Extract the [X, Y] coordinate from the center of the cell holding the provided text.  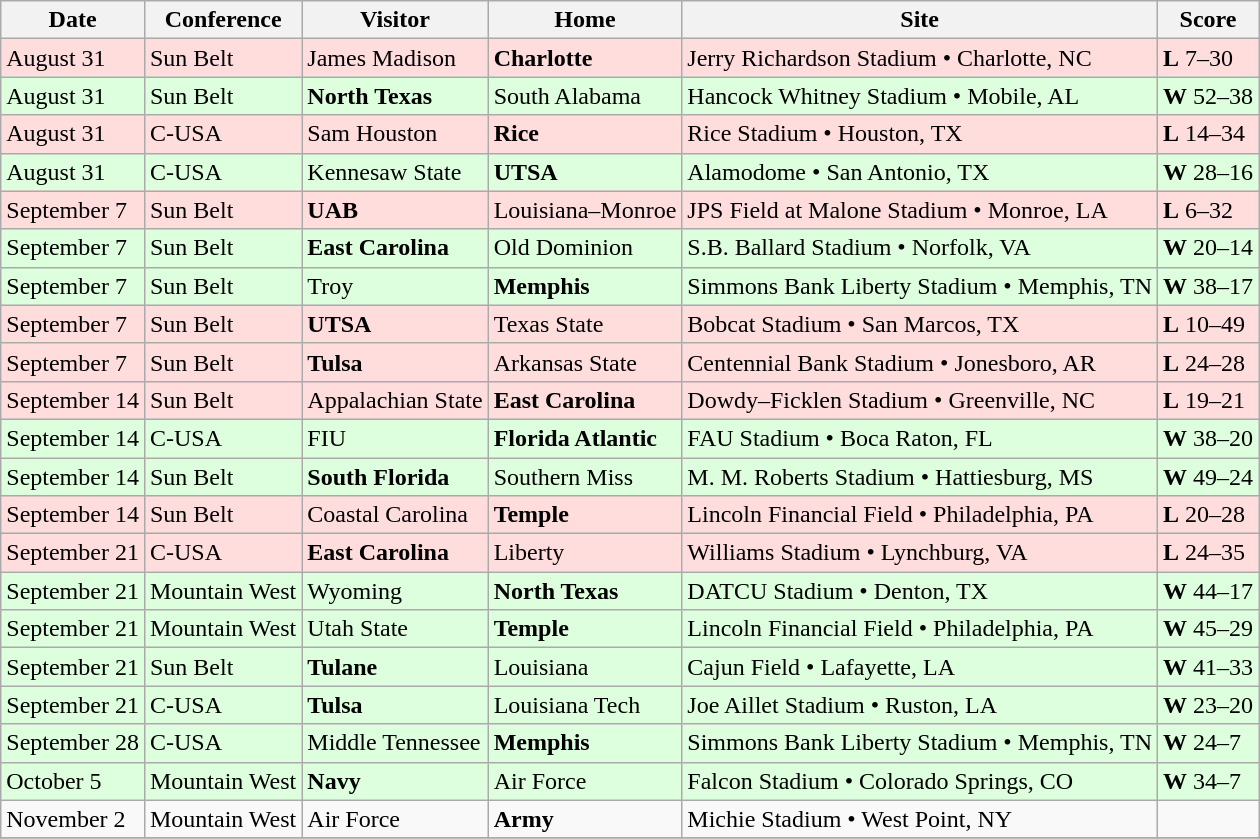
Falcon Stadium • Colorado Springs, CO [920, 781]
L 19–21 [1208, 400]
W 41–33 [1208, 667]
W 34–7 [1208, 781]
Middle Tennessee [395, 743]
W 38–17 [1208, 286]
Old Dominion [585, 248]
November 2 [73, 819]
Date [73, 20]
Dowdy–Ficklen Stadium • Greenville, NC [920, 400]
L 6–32 [1208, 210]
Coastal Carolina [395, 515]
Florida Atlantic [585, 438]
Score [1208, 20]
W 23–20 [1208, 705]
L 14–34 [1208, 134]
JPS Field at Malone Stadium • Monroe, LA [920, 210]
Rice Stadium • Houston, TX [920, 134]
Rice [585, 134]
Louisiana [585, 667]
L 10–49 [1208, 324]
FIU [395, 438]
South Florida [395, 477]
Alamodome • San Antonio, TX [920, 172]
Navy [395, 781]
Visitor [395, 20]
Michie Stadium • West Point, NY [920, 819]
Williams Stadium • Lynchburg, VA [920, 553]
Hancock Whitney Stadium • Mobile, AL [920, 96]
W 38–20 [1208, 438]
Bobcat Stadium • San Marcos, TX [920, 324]
L 20–28 [1208, 515]
James Madison [395, 58]
DATCU Stadium • Denton, TX [920, 591]
W 45–29 [1208, 629]
L 24–35 [1208, 553]
L 24–28 [1208, 362]
W 44–17 [1208, 591]
Liberty [585, 553]
September 28 [73, 743]
Cajun Field • Lafayette, LA [920, 667]
Joe Aillet Stadium • Ruston, LA [920, 705]
Wyoming [395, 591]
UAB [395, 210]
Site [920, 20]
Southern Miss [585, 477]
Charlotte [585, 58]
M. M. Roberts Stadium • Hattiesburg, MS [920, 477]
W 49–24 [1208, 477]
Louisiana–Monroe [585, 210]
Kennesaw State [395, 172]
Conference [222, 20]
Troy [395, 286]
Utah State [395, 629]
October 5 [73, 781]
Jerry Richardson Stadium • Charlotte, NC [920, 58]
South Alabama [585, 96]
W 24–7 [1208, 743]
Army [585, 819]
Home [585, 20]
W 28–16 [1208, 172]
W 52–38 [1208, 96]
Appalachian State [395, 400]
Arkansas State [585, 362]
Louisiana Tech [585, 705]
S.B. Ballard Stadium • Norfolk, VA [920, 248]
Texas State [585, 324]
Sam Houston [395, 134]
W 20–14 [1208, 248]
Centennial Bank Stadium • Jonesboro, AR [920, 362]
Tulane [395, 667]
FAU Stadium • Boca Raton, FL [920, 438]
L 7–30 [1208, 58]
